Search for the cell housing the specified text and yield its (X, Y) center coordinate. 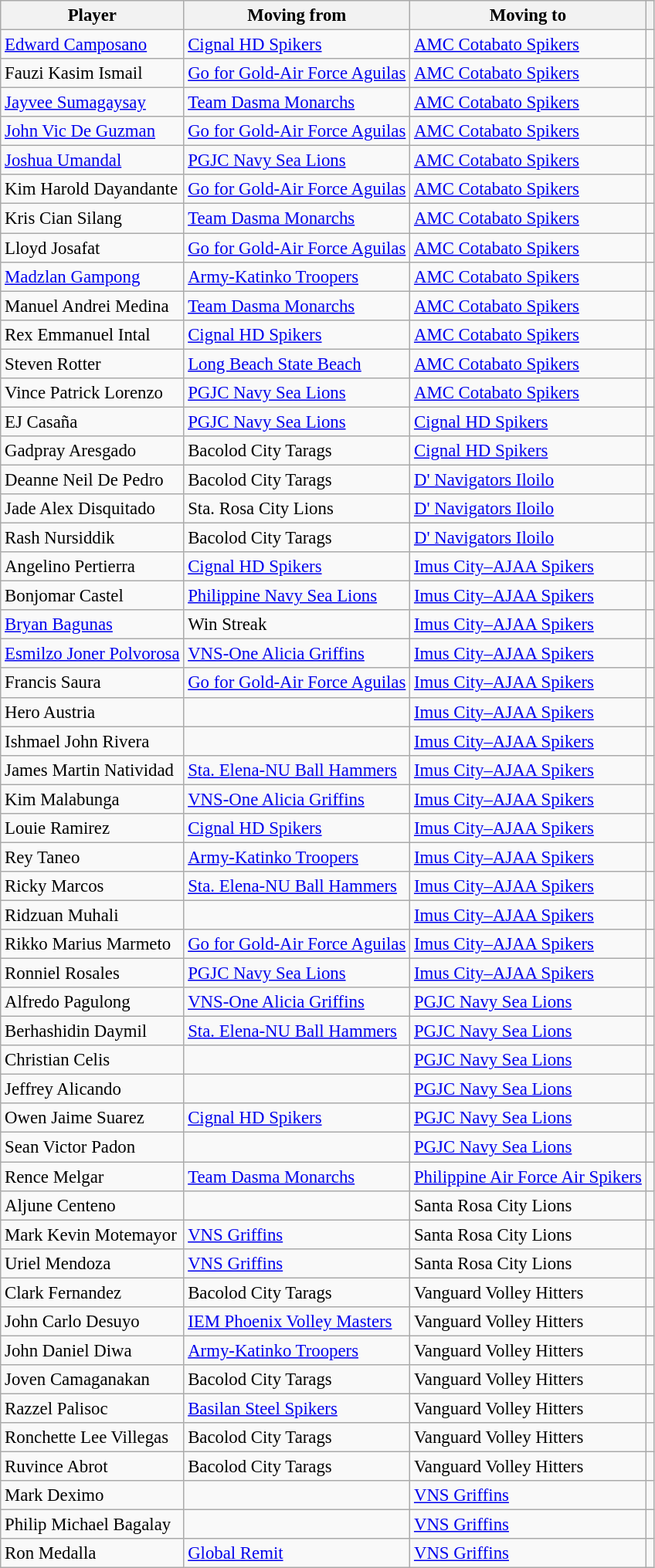
Kim Malabunga (93, 799)
Bonjomar Castel (93, 596)
Moving to (528, 15)
Philippine Navy Sea Lions (297, 596)
Mark Deximo (93, 1495)
Ruvince Abrot (93, 1467)
Alfredo Pagulong (93, 1002)
Uriel Mendoza (93, 1263)
Kris Cian Silang (93, 218)
Sean Victor Padon (93, 1147)
Rence Melgar (93, 1177)
Owen Jaime Suarez (93, 1119)
Jeffrey Alicando (93, 1089)
Rikko Marius Marmeto (93, 944)
Ron Medalla (93, 1553)
Razzel Palisoc (93, 1408)
John Carlo Desuyo (93, 1322)
Esmilzo Joner Polvorosa (93, 654)
Rash Nursiddik (93, 538)
Basilan Steel Spikers (297, 1408)
Philippine Air Force Air Spikers (528, 1177)
Francis Saura (93, 683)
John Daniel Diwa (93, 1350)
John Vic De Guzman (93, 131)
Rey Taneo (93, 857)
Lloyd Josafat (93, 248)
Mark Kevin Motemayor (93, 1234)
Joven Camaganakan (93, 1380)
Global Remit (297, 1553)
Bryan Bagunas (93, 625)
Madzlan Gampong (93, 276)
Jayvee Sumagaysay (93, 103)
Long Beach State Beach (297, 364)
Louie Ramirez (93, 828)
Steven Rotter (93, 364)
Gadpray Aresgado (93, 451)
Ridzuan Muhali (93, 915)
Deanne Neil De Pedro (93, 479)
Ronchette Lee Villegas (93, 1438)
IEM Phoenix Volley Masters (297, 1322)
Moving from (297, 15)
Aljune Centeno (93, 1205)
Sta. Rosa City Lions (297, 509)
Player (93, 15)
Jade Alex Disquitado (93, 509)
Joshua Umandal (93, 161)
Philip Michael Bagalay (93, 1525)
Manuel Andrei Medina (93, 306)
Ricky Marcos (93, 886)
EJ Casaña (93, 422)
Rex Emmanuel Intal (93, 334)
Win Streak (297, 625)
Christian Celis (93, 1060)
Kim Harold Dayandante (93, 189)
Berhashidin Daymil (93, 1031)
Edward Camposano (93, 45)
Angelino Pertierra (93, 567)
Vince Patrick Lorenzo (93, 393)
Ronniel Rosales (93, 974)
Clark Fernandez (93, 1292)
Ishmael John Rivera (93, 741)
James Martin Natividad (93, 770)
Hero Austria (93, 712)
Fauzi Kasim Ismail (93, 73)
